Return (X, Y) of the center of cell containing provided text 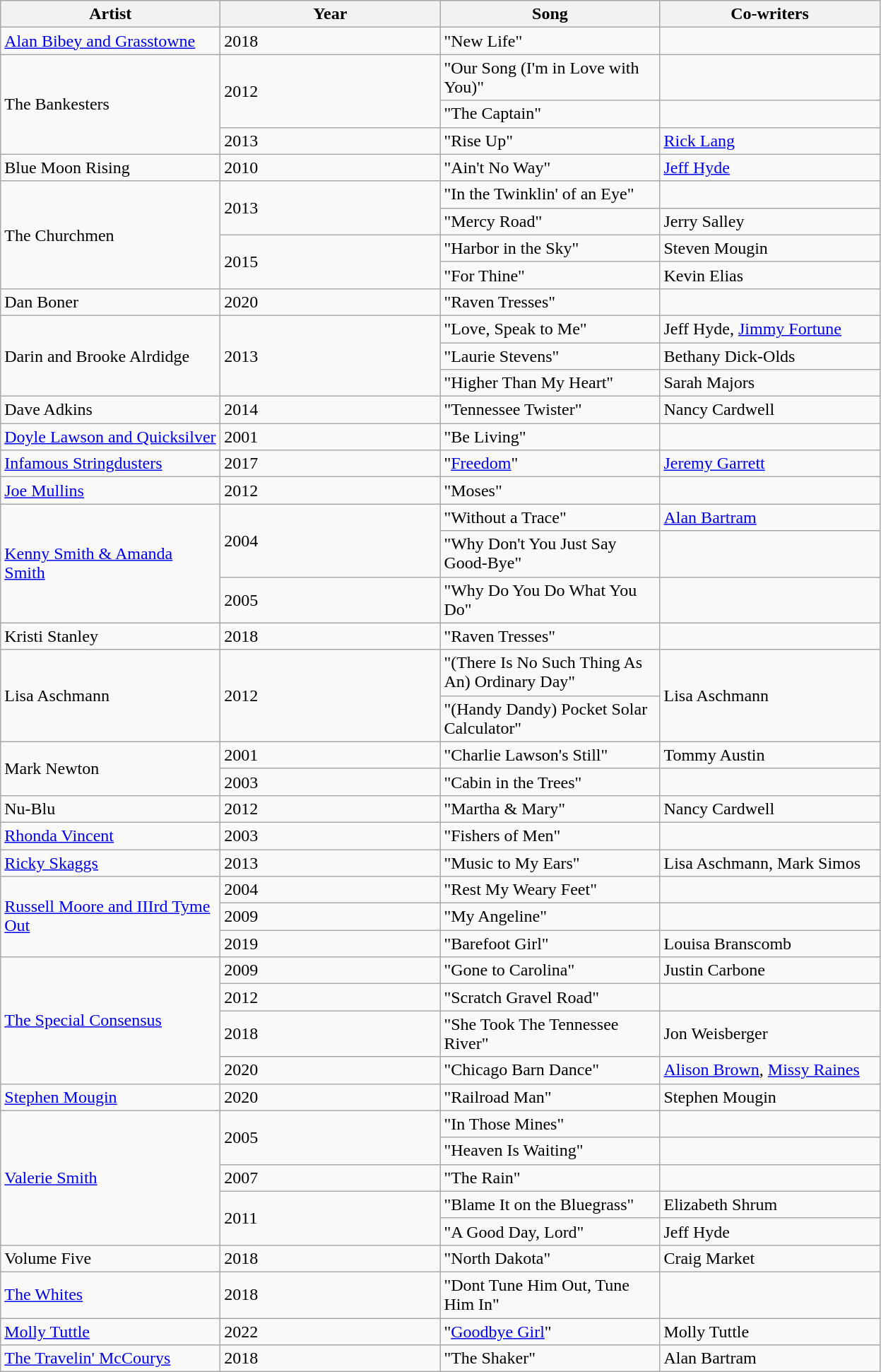
"Without a Trace" (550, 517)
"Rest My Weary Feet" (550, 890)
"Rise Up" (550, 141)
Artist (110, 14)
"Be Living" (550, 437)
"Ain't No Way" (550, 168)
2015 (331, 262)
Blue Moon Rising (110, 168)
"Higher Than My Heart" (550, 383)
Steven Mougin (770, 248)
Year (331, 14)
2007 (331, 1178)
"North Dakota" (550, 1258)
Alison Brown, Missy Raines (770, 1070)
"A Good Day, Lord" (550, 1231)
Co-writers (770, 14)
Craig Market (770, 1258)
Kevin Elias (770, 275)
"Scratch Gravel Road" (550, 997)
"(There Is No Such Thing As An) Ordinary Day" (550, 673)
"Dont Tune Him Out, Tune Him In" (550, 1295)
"(Handy Dandy) Pocket Solar Calculator" (550, 718)
Valerie Smith (110, 1178)
The Churchmen (110, 235)
Jeremy Garrett (770, 464)
"The Rain" (550, 1178)
Nu-Blu (110, 809)
Dave Adkins (110, 410)
Joe Mullins (110, 491)
The Travelin' McCourys (110, 1359)
"Tennessee Twister" (550, 410)
"Cabin in the Trees" (550, 782)
2011 (331, 1218)
"Mercy Road" (550, 221)
"Fishers of Men" (550, 835)
The Bankesters (110, 105)
"Freedom" (550, 464)
Tommy Austin (770, 755)
2010 (331, 168)
Lisa Aschmann, Mark Simos (770, 863)
"Laurie Stevens" (550, 356)
Darin and Brooke Alrdidge (110, 356)
"Music to My Ears" (550, 863)
Justin Carbone (770, 971)
Alan Bibey and Grasstowne (110, 41)
Kenny Smith & Amanda Smith (110, 563)
"Love, Speak to Me" (550, 329)
Dan Boner (110, 302)
Kristi Stanley (110, 636)
Jerry Salley (770, 221)
Russell Moore and IIIrd Tyme Out (110, 917)
Elizabeth Shrum (770, 1204)
"Harbor in the Sky" (550, 248)
"My Angeline" (550, 917)
Ricky Skaggs (110, 863)
Infamous Stringdusters (110, 464)
2022 (331, 1331)
"Barefoot Girl" (550, 944)
"The Shaker" (550, 1359)
Song (550, 14)
2017 (331, 464)
"New Life" (550, 41)
The Whites (110, 1295)
Volume Five (110, 1258)
Louisa Branscomb (770, 944)
"Heaven Is Waiting" (550, 1151)
The Special Consensus (110, 1021)
"Blame It on the Bluegrass" (550, 1204)
"Moses" (550, 491)
"Goodbye Girl" (550, 1331)
"Chicago Barn Dance" (550, 1070)
"She Took The Tennessee River" (550, 1033)
"For Thine" (550, 275)
"Gone to Carolina" (550, 971)
"Martha & Mary" (550, 809)
2019 (331, 944)
"Charlie Lawson's Still" (550, 755)
"Our Song (I'm in Love with You)" (550, 78)
Rick Lang (770, 141)
"In Those Mines" (550, 1124)
Rhonda Vincent (110, 835)
"Why Do You Do What You Do" (550, 599)
"Why Don't You Just Say Good-Bye" (550, 554)
Sarah Majors (770, 383)
Doyle Lawson and Quicksilver (110, 437)
Jeff Hyde, Jimmy Fortune (770, 329)
2014 (331, 410)
Bethany Dick-Olds (770, 356)
Jon Weisberger (770, 1033)
"In the Twinklin' of an Eye" (550, 194)
"Railroad Man" (550, 1097)
"The Captain" (550, 114)
Mark Newton (110, 768)
